Find where the given text appears and provide that cell's center as [x, y] coordinate. 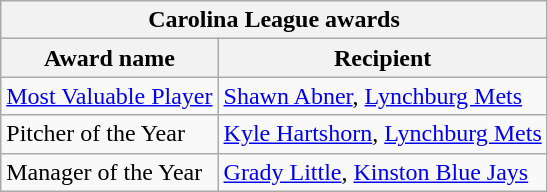
Recipient [382, 58]
Shawn Abner, Lynchburg Mets [382, 96]
Pitcher of the Year [110, 134]
Grady Little, Kinston Blue Jays [382, 172]
Kyle Hartshorn, Lynchburg Mets [382, 134]
Most Valuable Player [110, 96]
Award name [110, 58]
Carolina League awards [274, 20]
Manager of the Year [110, 172]
